Identify which cell holds the provided text, then report its (X, Y) central coordinate. 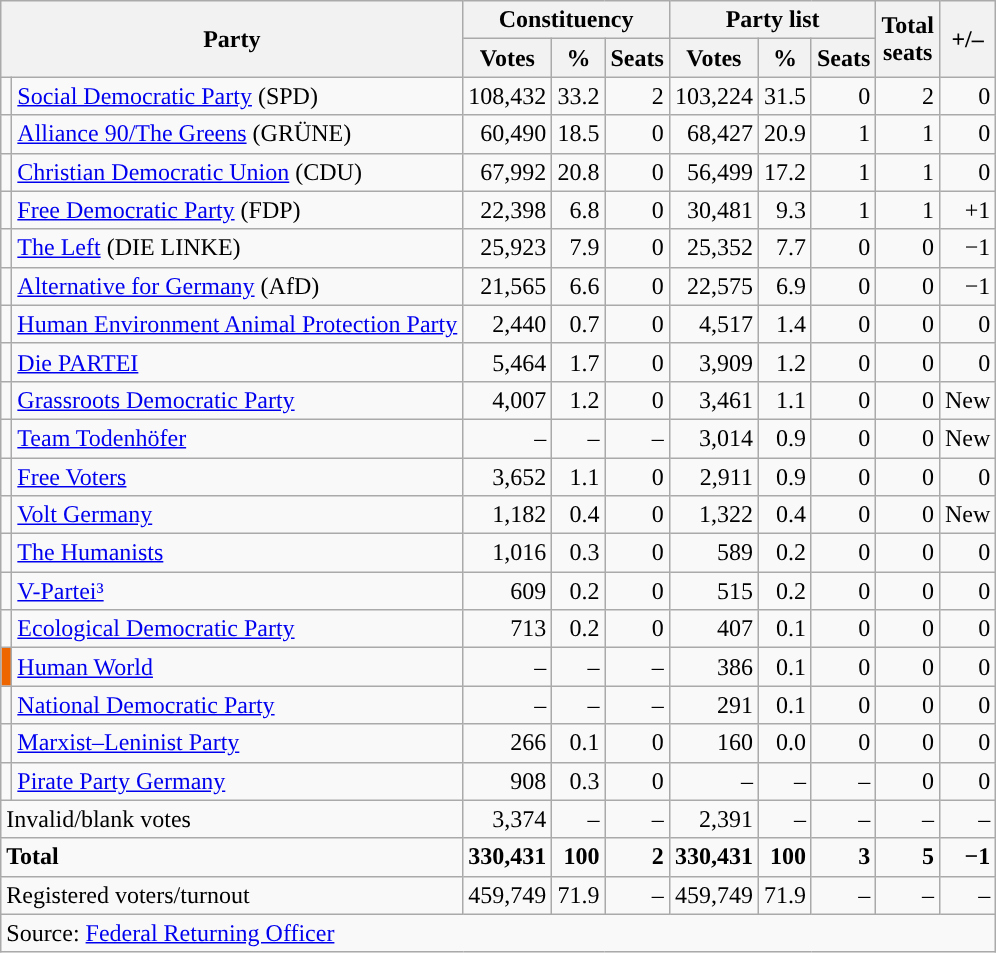
Ecological Democratic Party (238, 629)
31.5 (784, 96)
National Democratic Party (238, 705)
Alternative for Germany (AfD) (238, 286)
Team Todenhöfer (238, 438)
5 (908, 857)
0.7 (578, 324)
Free Democratic Party (FDP) (238, 210)
22,575 (714, 286)
3,652 (508, 477)
386 (714, 667)
V-Partei³ (238, 591)
3,014 (714, 438)
+1 (967, 210)
Social Democratic Party (SPD) (238, 96)
Human World (238, 667)
7.7 (784, 248)
3,909 (714, 362)
1.7 (578, 362)
1.4 (784, 324)
Total (232, 857)
3 (843, 857)
Marxist–Leninist Party (238, 743)
4,517 (714, 324)
20.8 (578, 172)
2,391 (714, 819)
+/– (967, 39)
160 (714, 743)
3,461 (714, 400)
5,464 (508, 362)
67,992 (508, 172)
6.8 (578, 210)
Human Environment Animal Protection Party (238, 324)
Grassroots Democratic Party (238, 400)
Party list (772, 20)
33.2 (578, 96)
1,322 (714, 515)
25,352 (714, 248)
17.2 (784, 172)
25,923 (508, 248)
60,490 (508, 134)
The Humanists (238, 553)
266 (508, 743)
Registered voters/turnout (232, 895)
Die PARTEI (238, 362)
407 (714, 629)
30,481 (714, 210)
21,565 (508, 286)
Constituency (566, 20)
291 (714, 705)
22,398 (508, 210)
Christian Democratic Union (CDU) (238, 172)
The Left (DIE LINKE) (238, 248)
3,374 (508, 819)
6.6 (578, 286)
20.9 (784, 134)
9.3 (784, 210)
589 (714, 553)
0.0 (784, 743)
Invalid/blank votes (232, 819)
68,427 (714, 134)
56,499 (714, 172)
609 (508, 591)
2,911 (714, 477)
Source: Federal Returning Officer (498, 933)
4,007 (508, 400)
Totalseats (908, 39)
7.9 (578, 248)
2,440 (508, 324)
18.5 (578, 134)
Party (232, 39)
6.9 (784, 286)
103,224 (714, 96)
Free Voters (238, 477)
1,016 (508, 553)
515 (714, 591)
Alliance 90/The Greens (GRÜNE) (238, 134)
713 (508, 629)
1,182 (508, 515)
108,432 (508, 96)
Volt Germany (238, 515)
908 (508, 781)
Pirate Party Germany (238, 781)
